Detect which cell encompasses the target text, then output its (x, y) center coordinate. 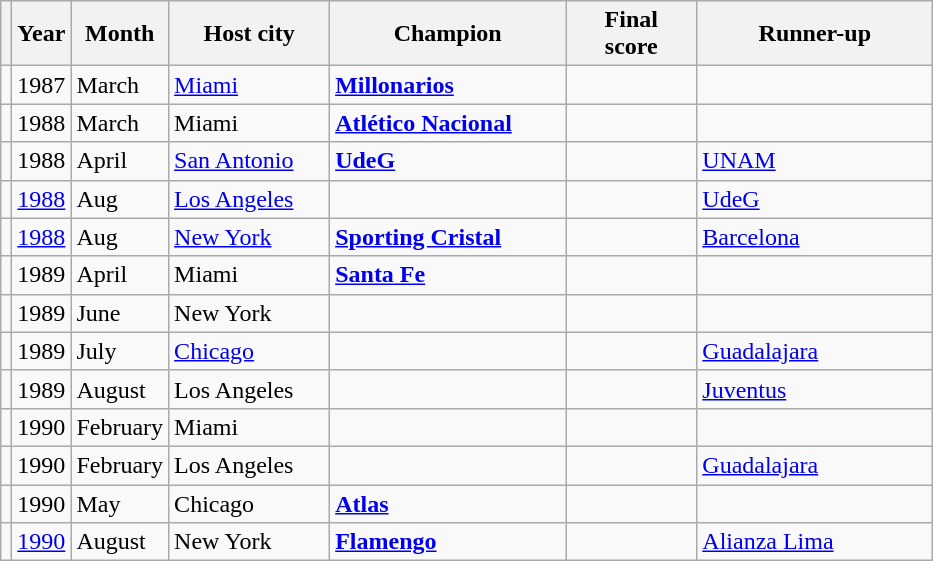
1987 (42, 85)
Flamengo (448, 542)
Atlético Nacional (448, 123)
Barcelona (815, 237)
Runner-up (815, 34)
Atlas (448, 503)
Alianza Lima (815, 542)
Month (120, 34)
Juventus (815, 389)
Year (42, 34)
Millonarios (448, 85)
San Antonio (250, 161)
Finalscore (632, 34)
Host city (250, 34)
UNAM (815, 161)
Champion (448, 34)
July (120, 351)
May (120, 503)
Santa Fe (448, 275)
Sporting Cristal (448, 237)
June (120, 313)
